Identify which cell holds the provided text, then report its [x, y] central coordinate. 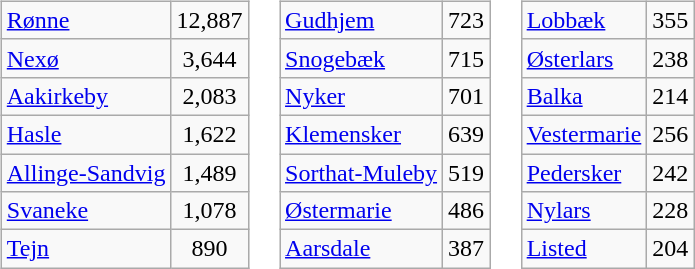
1,489 [210, 173]
Lobbæk [584, 20]
Aarsdale [362, 249]
214 [670, 96]
2,083 [210, 96]
Balka [584, 96]
Allinge-Sandvig [86, 173]
Østermarie [362, 211]
701 [466, 96]
1,622 [210, 134]
3,644 [210, 58]
Aakirkeby [86, 96]
387 [466, 249]
Tejn [86, 249]
Vestermarie [584, 134]
Snogebæk [362, 58]
256 [670, 134]
1,078 [210, 211]
355 [670, 20]
Hasle [86, 134]
238 [670, 58]
Klemensker [362, 134]
486 [466, 211]
Rønne [86, 20]
519 [466, 173]
242 [670, 173]
Nexø [86, 58]
12,887 [210, 20]
204 [670, 249]
639 [466, 134]
Pedersker [584, 173]
Gudhjem [362, 20]
Nyker [362, 96]
Nylars [584, 211]
228 [670, 211]
890 [210, 249]
723 [466, 20]
Listed [584, 249]
Østerlars [584, 58]
715 [466, 58]
Sorthat-Muleby [362, 173]
Svaneke [86, 211]
